Identify which cell holds the provided text, then report its [X, Y] central coordinate. 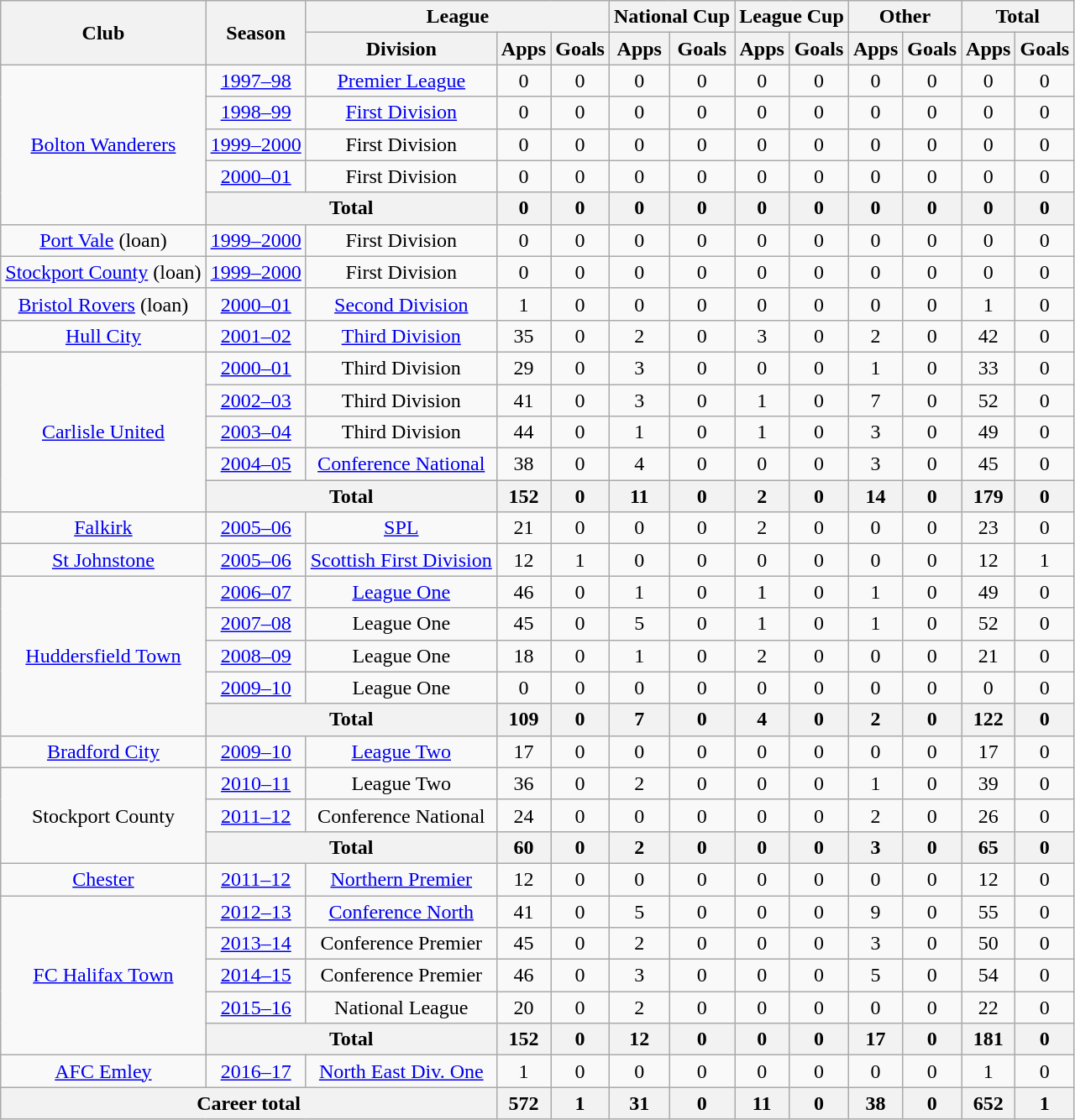
Port Vale (loan) [103, 240]
22 [988, 1007]
36 [523, 783]
Premier League [401, 81]
Club [103, 33]
Division [401, 49]
14 [875, 496]
39 [988, 783]
Second Division [401, 304]
Stockport County [103, 815]
National League [401, 1007]
2008–09 [255, 656]
Bolton Wanderers [103, 144]
122 [988, 720]
2010–11 [255, 783]
Bradford City [103, 751]
18 [523, 656]
1997–98 [255, 81]
2012–13 [255, 911]
2002–03 [255, 400]
North East Div. One [401, 1071]
League [457, 17]
35 [523, 336]
Stockport County (loan) [103, 272]
AFC Emley [103, 1071]
572 [523, 1103]
652 [988, 1103]
St Johnstone [103, 560]
60 [523, 847]
Conference North [401, 911]
Falkirk [103, 528]
SPL [401, 528]
2001–02 [255, 336]
29 [523, 368]
42 [988, 336]
2003–04 [255, 432]
2015–16 [255, 1007]
179 [988, 496]
2016–17 [255, 1071]
Huddersfield Town [103, 656]
Scottish First Division [401, 560]
109 [523, 720]
Career total [249, 1103]
1998–99 [255, 113]
Chester [103, 879]
Season [255, 33]
20 [523, 1007]
9 [875, 911]
54 [988, 976]
2014–15 [255, 976]
2006–07 [255, 592]
2013–14 [255, 944]
50 [988, 944]
FC Halifax Town [103, 975]
Hull City [103, 336]
31 [639, 1103]
24 [523, 815]
65 [988, 847]
Northern Premier [401, 879]
Bristol Rovers (loan) [103, 304]
Other [905, 17]
Carlisle United [103, 432]
44 [523, 432]
55 [988, 911]
23 [988, 528]
33 [988, 368]
2004–05 [255, 464]
181 [988, 1039]
2007–08 [255, 624]
26 [988, 815]
League Cup [792, 17]
National Cup [672, 17]
